Output the (X, Y) coordinate of the center of the cell containing the given text.  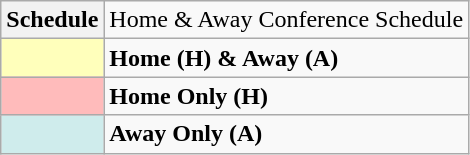
Schedule (52, 20)
Away Only (A) (286, 134)
Home & Away Conference Schedule (286, 20)
Home Only (H) (286, 96)
Home (H) & Away (A) (286, 58)
